Detect which cell encompasses the target text, then output its [x, y] center coordinate. 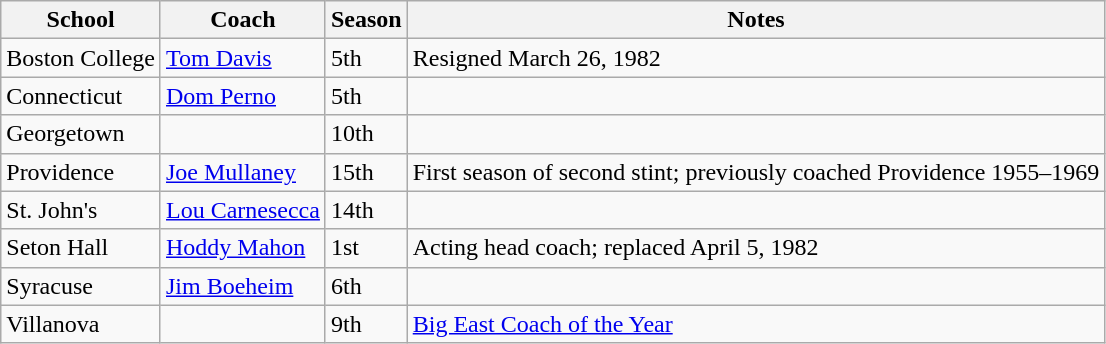
6th [366, 286]
Coach [242, 20]
Dom Perno [242, 96]
9th [366, 324]
School [81, 20]
1st [366, 248]
Villanova [81, 324]
Tom Davis [242, 58]
Providence [81, 172]
10th [366, 134]
Boston College [81, 58]
Resigned March 26, 1982 [756, 58]
Jim Boeheim [242, 286]
Acting head coach; replaced April 5, 1982 [756, 248]
15th [366, 172]
Big East Coach of the Year [756, 324]
First season of second stint; previously coached Providence 1955–1969 [756, 172]
Connecticut [81, 96]
14th [366, 210]
Seton Hall [81, 248]
Joe Mullaney [242, 172]
Season [366, 20]
Notes [756, 20]
Syracuse [81, 286]
Georgetown [81, 134]
Hoddy Mahon [242, 248]
Lou Carnesecca [242, 210]
St. John's [81, 210]
